Identify which cell holds the provided text, then report its [X, Y] central coordinate. 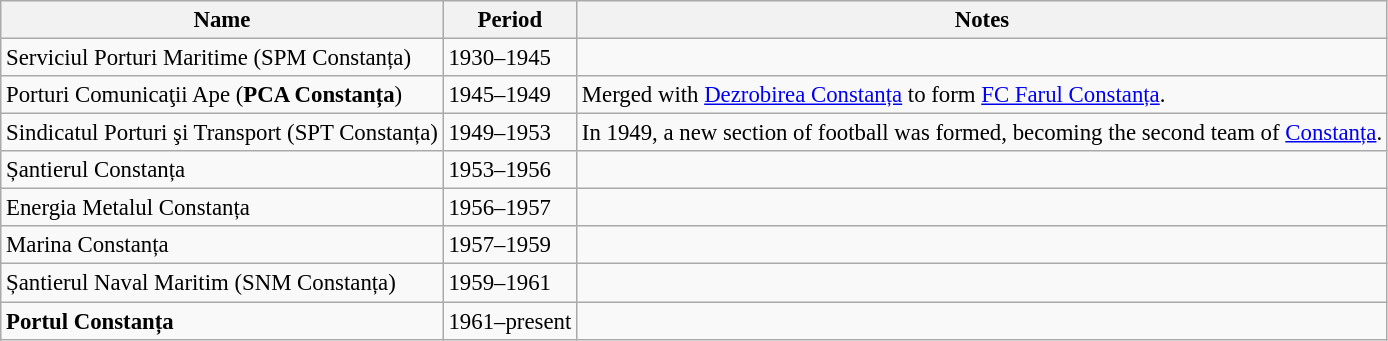
1930–1945 [510, 58]
Marina Constanța [222, 245]
Serviciul Porturi Maritime (SPM Constanța) [222, 58]
Șantierul Constanța [222, 170]
Energia Metalul Constanța [222, 208]
1945–1949 [510, 95]
1949–1953 [510, 133]
Sindicatul Porturi şi Transport (SPT Constanța) [222, 133]
1957–1959 [510, 245]
Merged with Dezrobirea Constanța to form FC Farul Constanța. [982, 95]
Porturi Comunicaţii Ape (PCA Constanța) [222, 95]
Name [222, 20]
1961–present [510, 321]
1953–1956 [510, 170]
Period [510, 20]
In 1949, a new section of football was formed, becoming the second team of Constanța. [982, 133]
1956–1957 [510, 208]
Portul Constanța [222, 321]
Șantierul Naval Maritim (SNM Constanța) [222, 283]
Notes [982, 20]
1959–1961 [510, 283]
